Return the (X, Y) coordinate for the center point of the cell that contains the specified text.  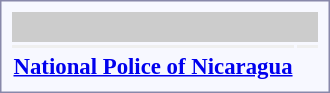
National Police of Nicaragua (153, 66)
